For the text-containing cell, return its midpoint in [x, y] coordinate format. 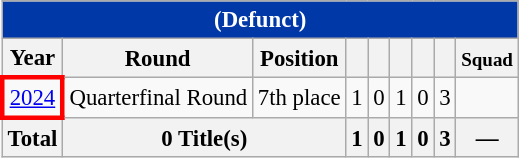
Year [32, 58]
7th place [300, 98]
Squad [487, 58]
Quarterfinal Round [158, 98]
Total [32, 138]
Round [158, 58]
0 Title(s) [204, 138]
Position [300, 58]
(Defunct) [260, 20]
— [487, 138]
2024 [32, 98]
